Search for the cell housing the specified text and yield its [x, y] center coordinate. 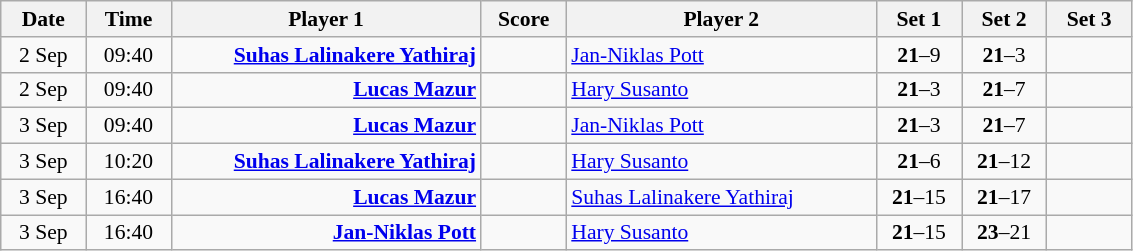
Player 1 [326, 19]
21–12 [1004, 162]
23–21 [1004, 233]
Set 1 [918, 19]
Time [128, 19]
Score [524, 19]
10:20 [128, 162]
21–17 [1004, 197]
Set 2 [1004, 19]
Set 3 [1090, 19]
21–9 [918, 55]
Date [44, 19]
Player 2 [721, 19]
21–6 [918, 162]
